Identify which cell holds the provided text, then report its (x, y) central coordinate. 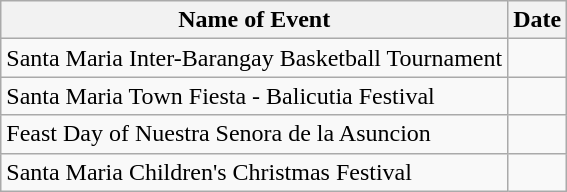
Santa Maria Town Fiesta - Balicutia Festival (254, 96)
Santa Maria Children's Christmas Festival (254, 172)
Santa Maria Inter-Barangay Basketball Tournament (254, 58)
Feast Day of Nuestra Senora de la Asuncion (254, 134)
Date (538, 20)
Name of Event (254, 20)
